Locate the cell with the specified text and output its (X, Y) center coordinate. 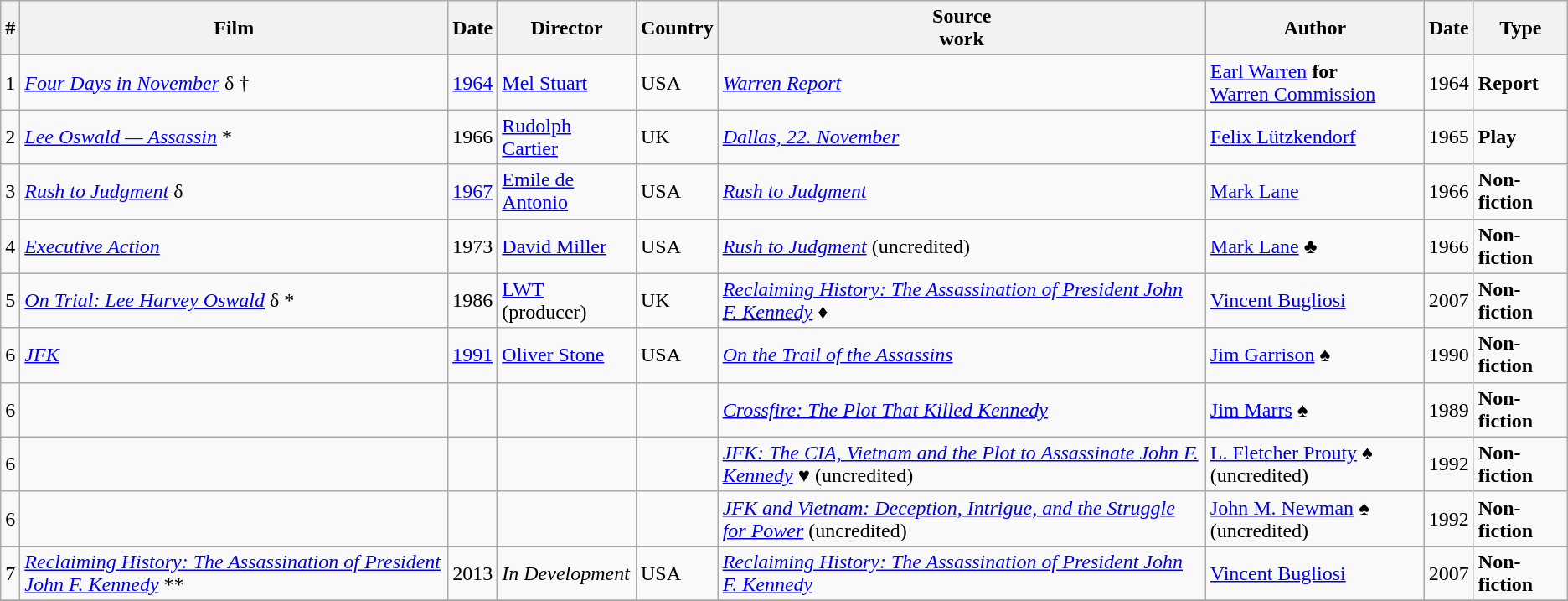
Dallas, 22. November (962, 137)
Director (567, 28)
Film (235, 28)
Rush to Judgment (962, 191)
Jim Marrs ♠ (1315, 409)
Mark Lane (1315, 191)
5 (10, 300)
On the Trail of the Assassins (962, 355)
Mel Stuart (567, 82)
4 (10, 246)
Mark Lane ♣ (1315, 246)
1986 (472, 300)
Reclaiming History: The Assassination of President John F. Kennedy ** (235, 573)
Emile de Antonio (567, 191)
Earl Warren forWarren Commission (1315, 82)
JFK and Vietnam: Deception, Intrigue, and the Struggle for Power (uncredited) (962, 518)
Author (1315, 28)
Executive Action (235, 246)
JFK: The CIA, Vietnam and the Plot to Assassinate John F. Kennedy ♥ (uncredited) (962, 464)
Sourcework (962, 28)
Lee Oswald — Assassin * (235, 137)
JFK (235, 355)
Reclaiming History: The Assassination of President John F. Kennedy (962, 573)
Felix Lützkendorf (1315, 137)
7 (10, 573)
1967 (472, 191)
Warren Report (962, 82)
3 (10, 191)
John M. Newman ♠ (uncredited) (1315, 518)
Play (1520, 137)
In Development (567, 573)
Oliver Stone (567, 355)
Report (1520, 82)
LWT (producer) (567, 300)
Rush to Judgment (uncredited) (962, 246)
Reclaiming History: The Assassination of President John F. Kennedy ♦ (962, 300)
Rudolph Cartier (567, 137)
Type (1520, 28)
1965 (1449, 137)
1 (10, 82)
1989 (1449, 409)
David Miller (567, 246)
L. Fletcher Prouty ♠ (uncredited) (1315, 464)
Four Days in November δ † (235, 82)
Country (677, 28)
# (10, 28)
2 (10, 137)
Jim Garrison ♠ (1315, 355)
1973 (472, 246)
2013 (472, 573)
On Trial: Lee Harvey Oswald δ * (235, 300)
1990 (1449, 355)
1991 (472, 355)
Crossfire: The Plot That Killed Kennedy (962, 409)
Rush to Judgment δ (235, 191)
